Return the [X, Y] coordinate for the center point of the cell that contains the specified text.  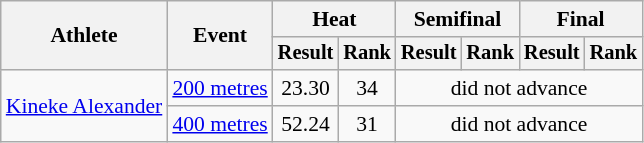
Event [220, 36]
400 metres [220, 124]
Final [580, 19]
34 [367, 88]
Heat [334, 19]
Kineke Alexander [84, 106]
200 metres [220, 88]
31 [367, 124]
Semifinal [458, 19]
52.24 [306, 124]
23.30 [306, 88]
Athlete [84, 36]
